Detect which cell encompasses the target text, then output its (x, y) center coordinate. 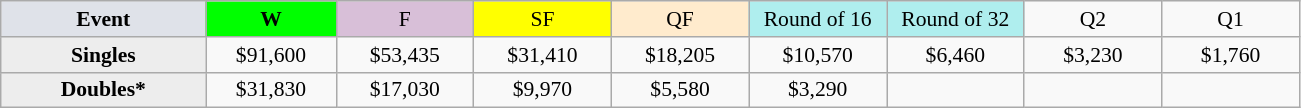
QF (680, 19)
$5,580 (680, 90)
$31,830 (271, 90)
$17,030 (405, 90)
$18,205 (680, 55)
$6,460 (955, 55)
$10,570 (818, 55)
Q1 (1231, 19)
Q2 (1093, 19)
W (271, 19)
$91,600 (271, 55)
$31,410 (543, 55)
$3,230 (1093, 55)
Round of 16 (818, 19)
Round of 32 (955, 19)
F (405, 19)
Singles (104, 55)
$53,435 (405, 55)
Event (104, 19)
$1,760 (1231, 55)
SF (543, 19)
Doubles* (104, 90)
$9,970 (543, 90)
$3,290 (818, 90)
